Find where the given text appears and provide that cell's center as (x, y) coordinate. 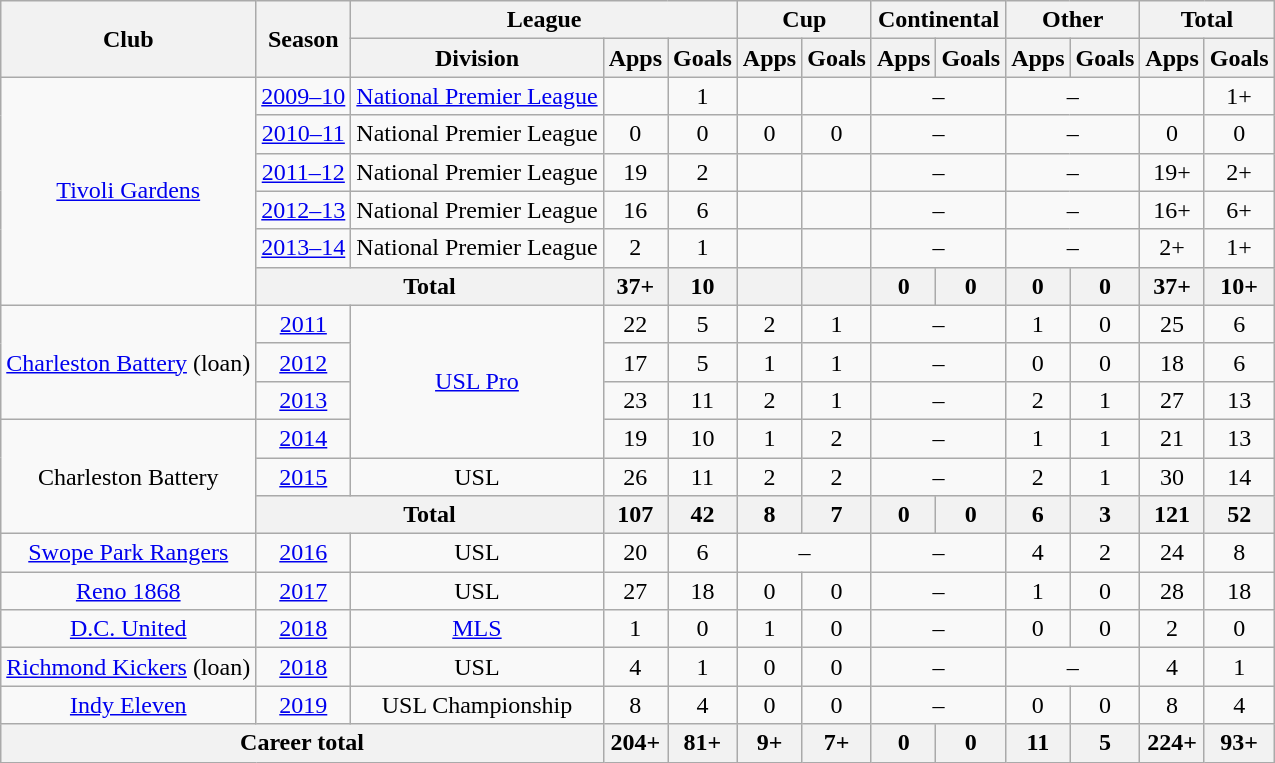
2012 (304, 362)
25 (1172, 324)
7 (837, 515)
2013 (304, 400)
2016 (304, 553)
Charleston Battery (loan) (128, 362)
Indy Eleven (128, 705)
2010–11 (304, 134)
16+ (1172, 210)
2015 (304, 477)
Season (304, 39)
Charleston Battery (128, 476)
League (544, 20)
2014 (304, 438)
19+ (1172, 172)
42 (703, 515)
2013–14 (304, 248)
Division (477, 58)
107 (635, 515)
21 (1172, 438)
Cup (804, 20)
14 (1239, 477)
3 (1105, 515)
Richmond Kickers (loan) (128, 667)
Career total (302, 743)
23 (635, 400)
Continental (938, 20)
USL Championship (477, 705)
10+ (1239, 286)
Tivoli Gardens (128, 191)
52 (1239, 515)
30 (1172, 477)
7+ (837, 743)
2011 (304, 324)
2011–12 (304, 172)
22 (635, 324)
20 (635, 553)
Swope Park Rangers (128, 553)
121 (1172, 515)
28 (1172, 591)
2017 (304, 591)
2019 (304, 705)
Club (128, 39)
24 (1172, 553)
2012–13 (304, 210)
224+ (1172, 743)
204+ (635, 743)
Reno 1868 (128, 591)
9+ (769, 743)
26 (635, 477)
93+ (1239, 743)
6+ (1239, 210)
MLS (477, 629)
2009–10 (304, 96)
81+ (703, 743)
17 (635, 362)
16 (635, 210)
Other (1073, 20)
D.C. United (128, 629)
USL Pro (477, 381)
